Detect which cell encompasses the target text, then output its (X, Y) center coordinate. 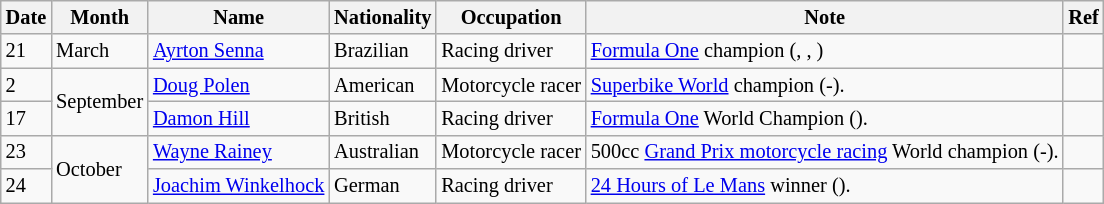
Date (26, 17)
October (100, 168)
Joachim Winkelhock (238, 186)
Damon Hill (238, 118)
March (100, 51)
21 (26, 51)
Wayne Rainey (238, 152)
Superbike World champion (-). (825, 85)
Name (238, 17)
British (382, 118)
Australian (382, 152)
Doug Polen (238, 85)
24 (26, 186)
Ref (1083, 17)
500cc Grand Prix motorcycle racing World champion (-). (825, 152)
Brazilian (382, 51)
German (382, 186)
Nationality (382, 17)
Formula One champion (, , ) (825, 51)
17 (26, 118)
23 (26, 152)
Occupation (510, 17)
September (100, 102)
2 (26, 85)
24 Hours of Le Mans winner (). (825, 186)
Formula One World Champion (). (825, 118)
American (382, 85)
Note (825, 17)
Ayrton Senna (238, 51)
Month (100, 17)
